Find where the given text appears and provide that cell's center as (X, Y) coordinate. 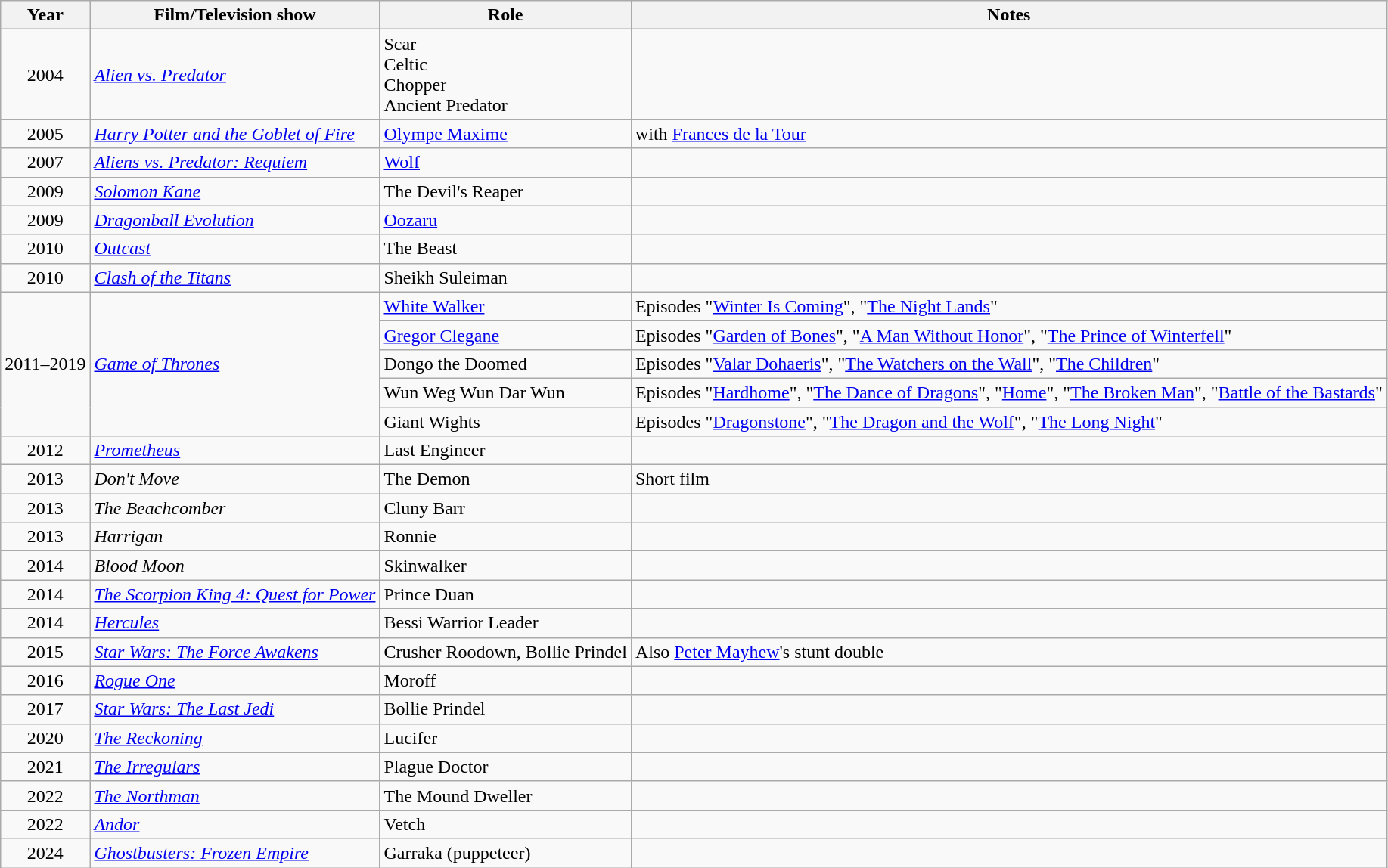
Last Engineer (505, 451)
The Northman (234, 795)
Star Wars: The Force Awakens (234, 652)
Episodes "Garden of Bones", "A Man Without Honor", "The Prince of Winterfell" (1009, 335)
The Irregulars (234, 767)
Short film (1009, 479)
The Beachcomber (234, 508)
Solomon Kane (234, 191)
Clash of the Titans (234, 277)
Garraka (puppeteer) (505, 853)
Don't Move (234, 479)
Giant Wights (505, 421)
Plague Doctor (505, 767)
Ronnie (505, 537)
2011–2019 (45, 364)
2005 (45, 134)
Also Peter Mayhew's stunt double (1009, 652)
Oozaru (505, 220)
Episodes "Valar Dohaeris", "The Watchers on the Wall", "The Children" (1009, 364)
Harrigan (234, 537)
Andor (234, 824)
The Scorpion King 4: Quest for Power (234, 594)
Notes (1009, 15)
Film/Television show (234, 15)
2024 (45, 853)
Crusher Roodown, Bollie Prindel (505, 652)
Harry Potter and the Goblet of Fire (234, 134)
Hercules (234, 623)
2015 (45, 652)
2007 (45, 163)
Outcast (234, 249)
White Walker (505, 306)
Wun Weg Wun Dar Wun (505, 392)
Rogue One (234, 680)
Bessi Warrior Leader (505, 623)
2012 (45, 451)
Ghostbusters: Frozen Empire (234, 853)
Bollie Prindel (505, 709)
Sheikh Suleiman (505, 277)
2017 (45, 709)
The Devil's Reaper (505, 191)
Dragonball Evolution (234, 220)
Alien vs. Predator (234, 74)
The Demon (505, 479)
Wolf (505, 163)
Role (505, 15)
Star Wars: The Last Jedi (234, 709)
Skinwalker (505, 566)
Gregor Clegane (505, 335)
2021 (45, 767)
with Frances de la Tour (1009, 134)
2016 (45, 680)
The Beast (505, 249)
2020 (45, 738)
Blood Moon (234, 566)
The Reckoning (234, 738)
Prometheus (234, 451)
Episodes "Hardhome", "The Dance of Dragons", "Home", "The Broken Man", "Battle of the Bastards" (1009, 392)
Episodes "Dragonstone", "The Dragon and the Wolf", "The Long Night" (1009, 421)
The Mound Dweller (505, 795)
ScarCelticChopperAncient Predator (505, 74)
Prince Duan (505, 594)
Moroff (505, 680)
Olympe Maxime (505, 134)
Cluny Barr (505, 508)
Aliens vs. Predator: Requiem (234, 163)
Episodes "Winter Is Coming", "The Night Lands" (1009, 306)
Vetch (505, 824)
Game of Thrones (234, 364)
Lucifer (505, 738)
2004 (45, 74)
Dongo the Doomed (505, 364)
Year (45, 15)
